Find where the given text appears and provide that cell's center as [X, Y] coordinate. 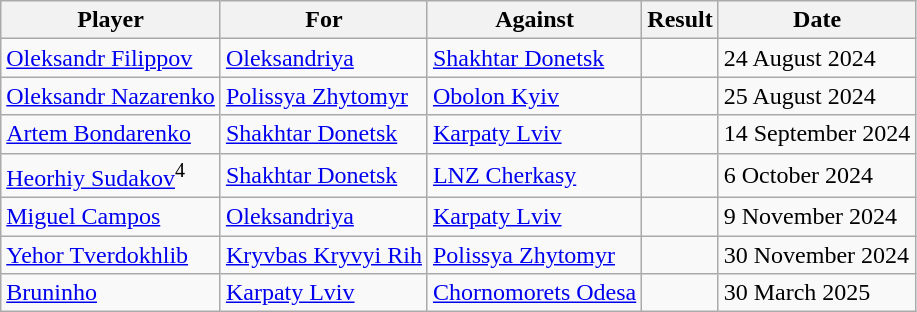
9 November 2024 [817, 217]
Miguel Campos [111, 217]
6 October 2024 [817, 176]
LNZ Cherkasy [534, 176]
Against [534, 20]
25 August 2024 [817, 96]
Date [817, 20]
Artem Bondarenko [111, 134]
30 November 2024 [817, 255]
Bruninho [111, 293]
Obolon Kyiv [534, 96]
Yehor Tverdokhlib [111, 255]
Heorhiy Sudakov4 [111, 176]
14 September 2024 [817, 134]
Player [111, 20]
Kryvbas Kryvyi Rih [324, 255]
Oleksandr Nazarenko [111, 96]
Oleksandr Filippov [111, 58]
24 August 2024 [817, 58]
Chornomorets Odesa [534, 293]
For [324, 20]
Result [680, 20]
30 March 2025 [817, 293]
